Search for the cell housing the specified text and yield its [X, Y] center coordinate. 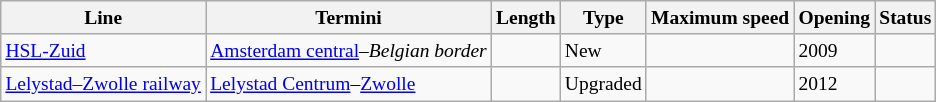
Termini [349, 18]
New [603, 50]
Length [526, 18]
Opening [834, 18]
Line [104, 18]
Status [906, 18]
HSL-Zuid [104, 50]
Upgraded [603, 84]
2012 [834, 84]
Amsterdam central–Belgian border [349, 50]
Lelystad Centrum–Zwolle [349, 84]
2009 [834, 50]
Maximum speed [720, 18]
Lelystad–Zwolle railway [104, 84]
Type [603, 18]
